Find where the given text appears and provide that cell's center as (x, y) coordinate. 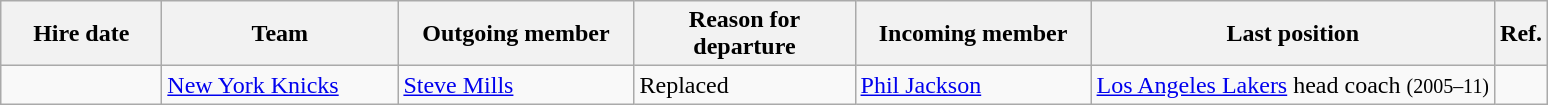
Hire date (82, 34)
Replaced (744, 85)
Outgoing member (516, 34)
New York Knicks (280, 85)
Incoming member (973, 34)
Phil Jackson (973, 85)
Ref. (1522, 34)
Steve Mills (516, 85)
Reason for departure (744, 34)
Last position (1293, 34)
Los Angeles Lakers head coach (2005–11) (1293, 85)
Team (280, 34)
